Scan for the cell matching the given text and deliver its [X, Y] coordinate at center. 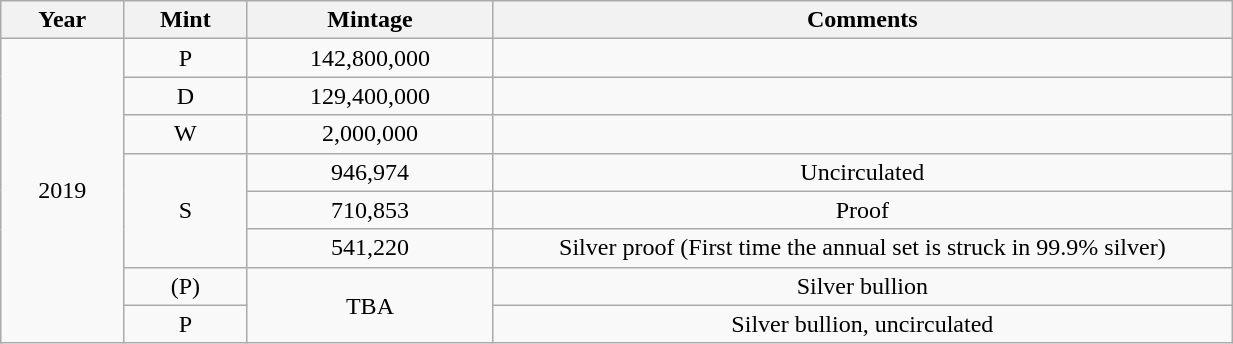
(P) [186, 286]
Mintage [370, 20]
142,800,000 [370, 58]
Silver bullion, uncirculated [862, 324]
129,400,000 [370, 96]
D [186, 96]
946,974 [370, 172]
Silver proof (First time the annual set is struck in 99.9% silver) [862, 248]
Comments [862, 20]
Silver bullion [862, 286]
Mint [186, 20]
W [186, 134]
Proof [862, 210]
Uncirculated [862, 172]
S [186, 210]
Year [62, 20]
TBA [370, 305]
2019 [62, 191]
2,000,000 [370, 134]
710,853 [370, 210]
541,220 [370, 248]
